Detect which cell encompasses the target text, then output its (x, y) center coordinate. 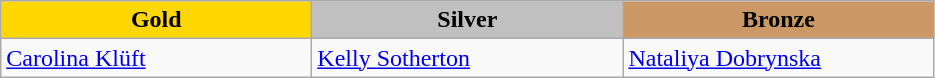
Gold (156, 20)
Nataliya Dobrynska (778, 58)
Carolina Klüft (156, 58)
Kelly Sotherton (468, 58)
Silver (468, 20)
Bronze (778, 20)
